Return (X, Y) of the center of cell containing provided text 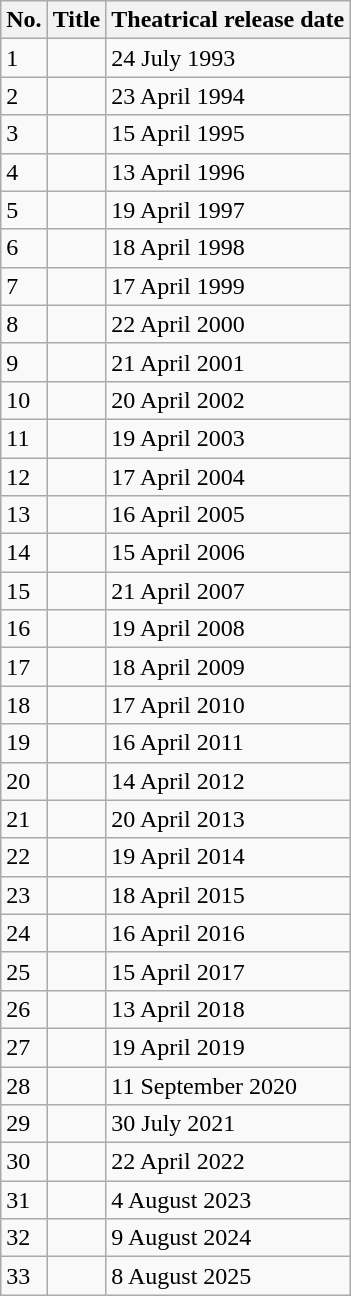
22 April 2000 (228, 324)
20 April 2013 (228, 819)
19 April 1997 (228, 210)
17 April 2010 (228, 705)
15 April 1995 (228, 134)
6 (24, 248)
16 April 2005 (228, 515)
11 (24, 438)
13 April 1996 (228, 172)
14 April 2012 (228, 781)
29 (24, 1124)
7 (24, 286)
15 April 2017 (228, 971)
15 April 2006 (228, 553)
21 (24, 819)
17 April 2004 (228, 477)
Theatrical release date (228, 20)
12 (24, 477)
16 April 2011 (228, 743)
16 April 2016 (228, 933)
22 April 2022 (228, 1162)
17 April 1999 (228, 286)
21 April 2001 (228, 362)
17 (24, 667)
22 (24, 857)
19 April 2014 (228, 857)
33 (24, 1276)
30 July 2021 (228, 1124)
27 (24, 1047)
10 (24, 400)
4 August 2023 (228, 1200)
26 (24, 1009)
13 (24, 515)
8 (24, 324)
19 April 2008 (228, 629)
32 (24, 1238)
8 August 2025 (228, 1276)
31 (24, 1200)
18 April 2015 (228, 895)
4 (24, 172)
14 (24, 553)
25 (24, 971)
1 (24, 58)
16 (24, 629)
9 August 2024 (228, 1238)
18 April 2009 (228, 667)
5 (24, 210)
23 (24, 895)
24 July 1993 (228, 58)
18 (24, 705)
2 (24, 96)
19 (24, 743)
21 April 2007 (228, 591)
20 (24, 781)
20 April 2002 (228, 400)
18 April 1998 (228, 248)
24 (24, 933)
19 April 2003 (228, 438)
15 (24, 591)
28 (24, 1085)
13 April 2018 (228, 1009)
11 September 2020 (228, 1085)
9 (24, 362)
23 April 1994 (228, 96)
Title (76, 20)
30 (24, 1162)
19 April 2019 (228, 1047)
No. (24, 20)
3 (24, 134)
